Output the (x, y) coordinate of the center of the cell containing the given text.  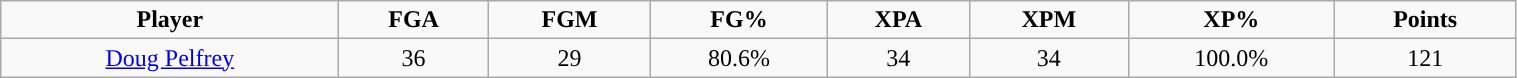
XPM (1048, 20)
36 (414, 58)
FGA (414, 20)
FG% (740, 20)
Doug Pelfrey (170, 58)
Points (1425, 20)
XP% (1231, 20)
29 (569, 58)
XPA (898, 20)
80.6% (740, 58)
121 (1425, 58)
Player (170, 20)
FGM (569, 20)
100.0% (1231, 58)
